Provide the [X, Y] coordinate of the cell's center where the given text is located.  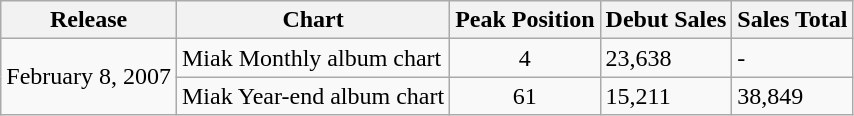
Sales Total [792, 20]
February 8, 2007 [89, 77]
61 [525, 96]
4 [525, 58]
15,211 [666, 96]
Miak Monthly album chart [312, 58]
Miak Year-end album chart [312, 96]
Release [89, 20]
38,849 [792, 96]
Peak Position [525, 20]
Chart [312, 20]
23,638 [666, 58]
Debut Sales [666, 20]
- [792, 58]
